Search for the cell housing the specified text and yield its [X, Y] center coordinate. 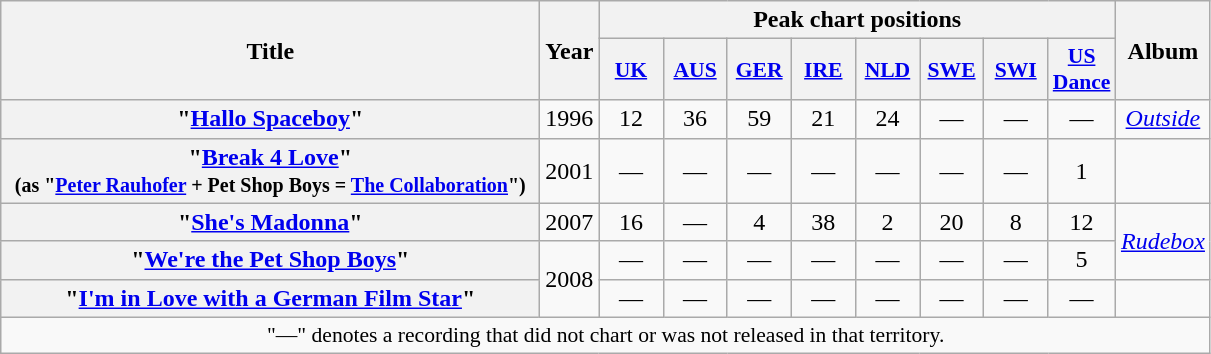
24 [887, 119]
IRE [823, 70]
Rudebox [1162, 241]
"—" denotes a recording that did not chart or was not released in that territory. [606, 335]
2001 [570, 170]
SWI [1016, 70]
"We're the Pet Shop Boys" [270, 260]
59 [759, 119]
AUS [695, 70]
5 [1082, 260]
UK [631, 70]
Outside [1162, 119]
36 [695, 119]
2007 [570, 222]
NLD [887, 70]
2 [887, 222]
2008 [570, 279]
21 [823, 119]
Title [270, 50]
USDance [1082, 70]
Peak chart positions [858, 20]
"Hallo Spaceboy" [270, 119]
"I'm in Love with a German Film Star" [270, 298]
16 [631, 222]
8 [1016, 222]
1 [1082, 170]
1996 [570, 119]
38 [823, 222]
GER [759, 70]
4 [759, 222]
"She's Madonna" [270, 222]
20 [952, 222]
SWE [952, 70]
Year [570, 50]
"Break 4 Love"(as "Peter Rauhofer + Pet Shop Boys = The Collaboration") [270, 170]
Album [1162, 50]
